Determine the [x, y] coordinate at the center of the cell enclosing the given text.  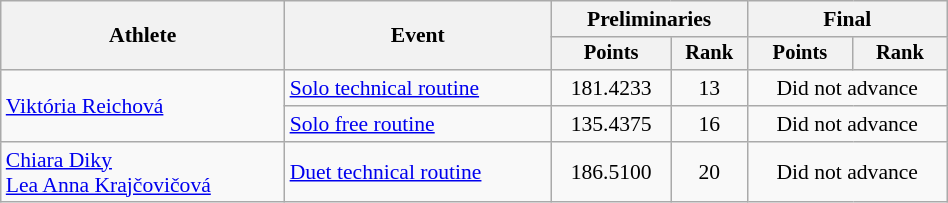
Duet technical routine [418, 172]
16 [709, 124]
Solo technical routine [418, 88]
13 [709, 88]
135.4375 [611, 124]
186.5100 [611, 172]
Event [418, 36]
Athlete [143, 36]
181.4233 [611, 88]
Chiara Diky Lea Anna Krajčovičová [143, 172]
Preliminaries [649, 19]
Final [847, 19]
Viktória Reichová [143, 106]
20 [709, 172]
Solo free routine [418, 124]
